Extract the (X, Y) coordinate from the center of the cell holding the provided text.  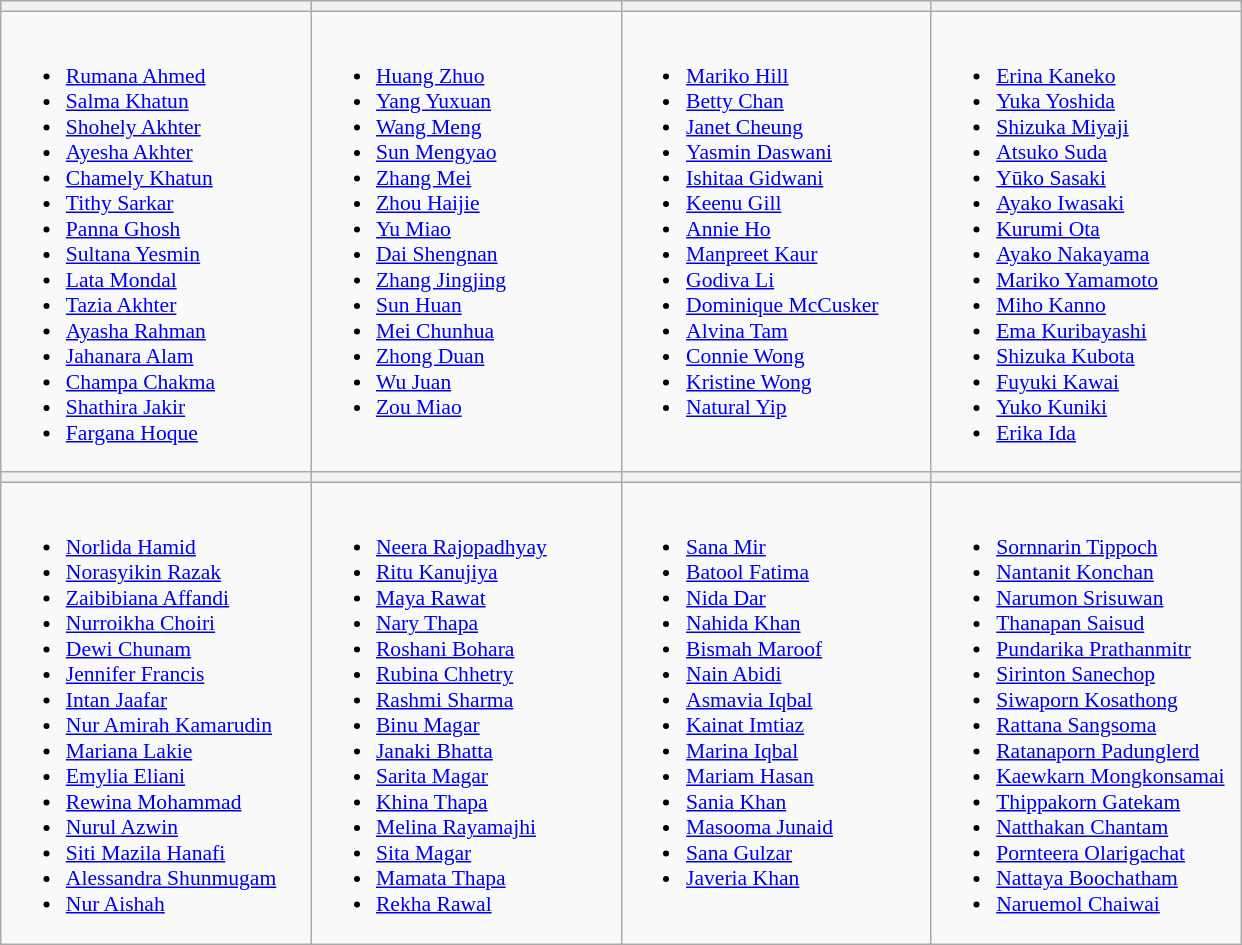
Huang ZhuoYang YuxuanWang MengSun MengyaoZhang MeiZhou HaijieYu MiaoDai ShengnanZhang JingjingSun HuanMei ChunhuaZhong DuanWu JuanZou Miao (466, 242)
